From the cell containing the given text, extract its center point as (x, y) coordinate. 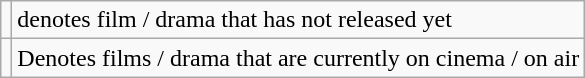
denotes film / drama that has not released yet (298, 20)
Denotes films / drama that are currently on cinema / on air (298, 58)
